Capture the cell that displays the provided text and extract its [x, y] central coordinate. 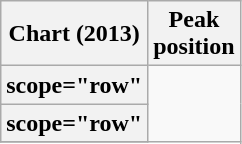
Chart (2013) [74, 34]
Peakposition [194, 34]
